Identify which cell holds the provided text, then report its (x, y) central coordinate. 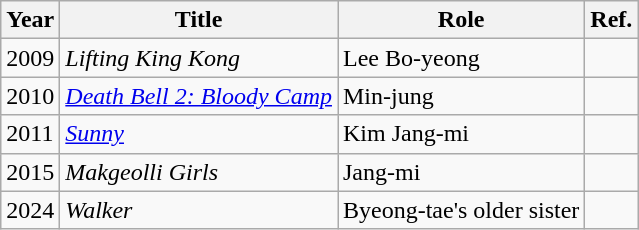
Sunny (199, 134)
2011 (30, 134)
Death Bell 2: Bloody Camp (199, 96)
Ref. (612, 20)
Walker (199, 210)
Kim Jang-mi (462, 134)
Lifting King Kong (199, 58)
2009 (30, 58)
Byeong-tae's older sister (462, 210)
2015 (30, 172)
Lee Bo-yeong (462, 58)
2010 (30, 96)
Year (30, 20)
Role (462, 20)
2024 (30, 210)
Title (199, 20)
Makgeolli Girls (199, 172)
Min-jung (462, 96)
Jang-mi (462, 172)
